Return the [x, y] coordinate for the center point of the cell that contains the specified text.  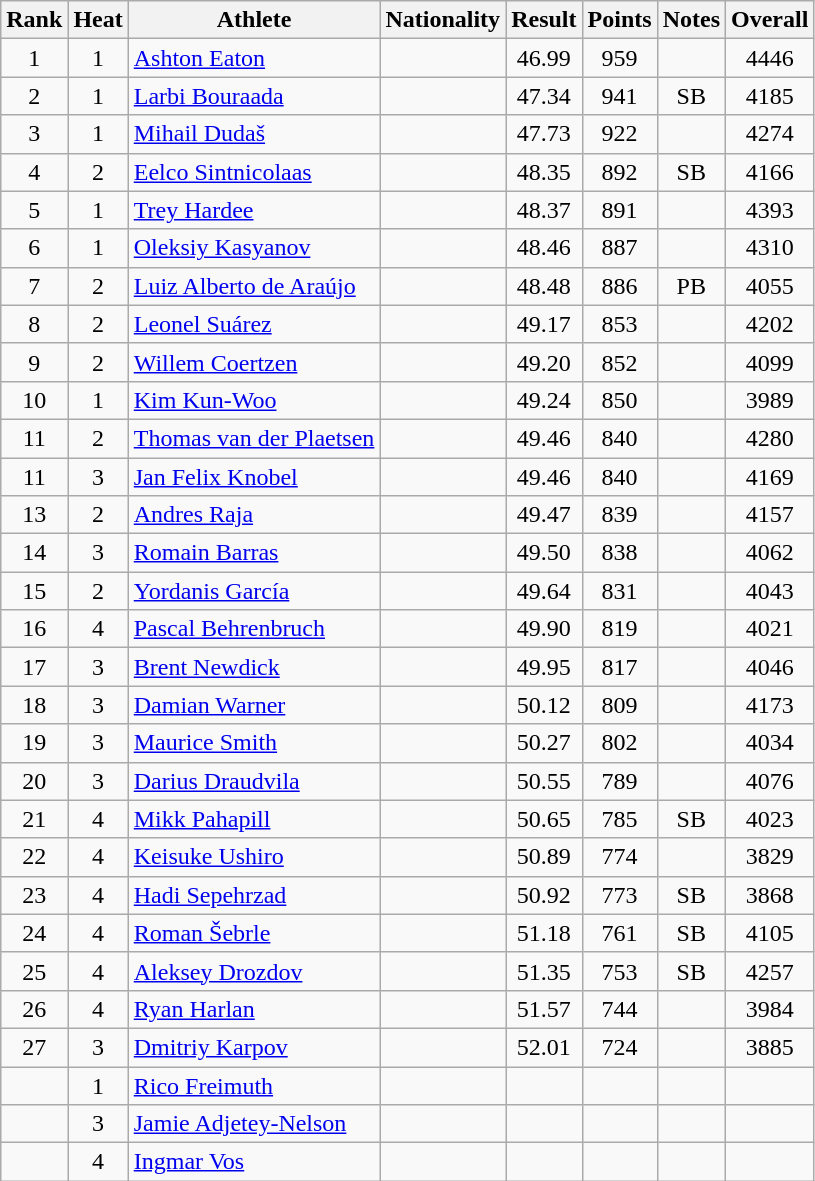
959 [620, 58]
20 [34, 781]
4055 [770, 286]
774 [620, 857]
4062 [770, 553]
51.18 [544, 933]
Ashton Eaton [254, 58]
4166 [770, 172]
7 [34, 286]
Oleksiy Kasyanov [254, 248]
8 [34, 324]
26 [34, 1009]
941 [620, 96]
Rank [34, 20]
49.20 [544, 362]
Yordanis García [254, 591]
Damian Warner [254, 705]
25 [34, 971]
Willem Coertzen [254, 362]
809 [620, 705]
3984 [770, 1009]
891 [620, 210]
4393 [770, 210]
9 [34, 362]
51.57 [544, 1009]
4021 [770, 629]
785 [620, 819]
3868 [770, 895]
Aleksey Drozdov [254, 971]
49.64 [544, 591]
24 [34, 933]
922 [620, 134]
Andres Raja [254, 515]
51.35 [544, 971]
4046 [770, 667]
17 [34, 667]
850 [620, 400]
819 [620, 629]
Ryan Harlan [254, 1009]
Trey Hardee [254, 210]
21 [34, 819]
Keisuke Ushiro [254, 857]
887 [620, 248]
Leonel Suárez [254, 324]
Luiz Alberto de Araújo [254, 286]
Pascal Behrenbruch [254, 629]
4157 [770, 515]
852 [620, 362]
5 [34, 210]
4310 [770, 248]
Romain Barras [254, 553]
49.17 [544, 324]
48.37 [544, 210]
Maurice Smith [254, 743]
50.27 [544, 743]
Result [544, 20]
50.65 [544, 819]
4185 [770, 96]
18 [34, 705]
Overall [770, 20]
724 [620, 1047]
3885 [770, 1047]
Kim Kun-Woo [254, 400]
Larbi Bouraada [254, 96]
48.48 [544, 286]
4076 [770, 781]
892 [620, 172]
Thomas van der Plaetsen [254, 438]
4169 [770, 477]
Mihail Dudaš [254, 134]
23 [34, 895]
886 [620, 286]
10 [34, 400]
853 [620, 324]
6 [34, 248]
Nationality [443, 20]
4034 [770, 743]
15 [34, 591]
Jan Felix Knobel [254, 477]
Rico Freimuth [254, 1085]
50.89 [544, 857]
Darius Draudvila [254, 781]
Notes [691, 20]
22 [34, 857]
50.92 [544, 895]
802 [620, 743]
4280 [770, 438]
27 [34, 1047]
4202 [770, 324]
831 [620, 591]
Dmitriy Karpov [254, 1047]
49.47 [544, 515]
4173 [770, 705]
744 [620, 1009]
838 [620, 553]
773 [620, 895]
14 [34, 553]
4446 [770, 58]
47.34 [544, 96]
Brent Newdick [254, 667]
46.99 [544, 58]
49.90 [544, 629]
Hadi Sepehrzad [254, 895]
49.24 [544, 400]
3989 [770, 400]
50.55 [544, 781]
Jamie Adjetey-Nelson [254, 1124]
48.35 [544, 172]
839 [620, 515]
761 [620, 933]
Ingmar Vos [254, 1162]
Heat [98, 20]
Roman Šebrle [254, 933]
4274 [770, 134]
16 [34, 629]
789 [620, 781]
3829 [770, 857]
817 [620, 667]
753 [620, 971]
52.01 [544, 1047]
4023 [770, 819]
50.12 [544, 705]
49.95 [544, 667]
13 [34, 515]
49.50 [544, 553]
48.46 [544, 248]
4105 [770, 933]
Points [620, 20]
Eelco Sintnicolaas [254, 172]
19 [34, 743]
4257 [770, 971]
4043 [770, 591]
PB [691, 286]
Mikk Pahapill [254, 819]
47.73 [544, 134]
Athlete [254, 20]
4099 [770, 362]
